Pinpoint the cell where the given text exists, returning its (x, y) midpoint coordinate. 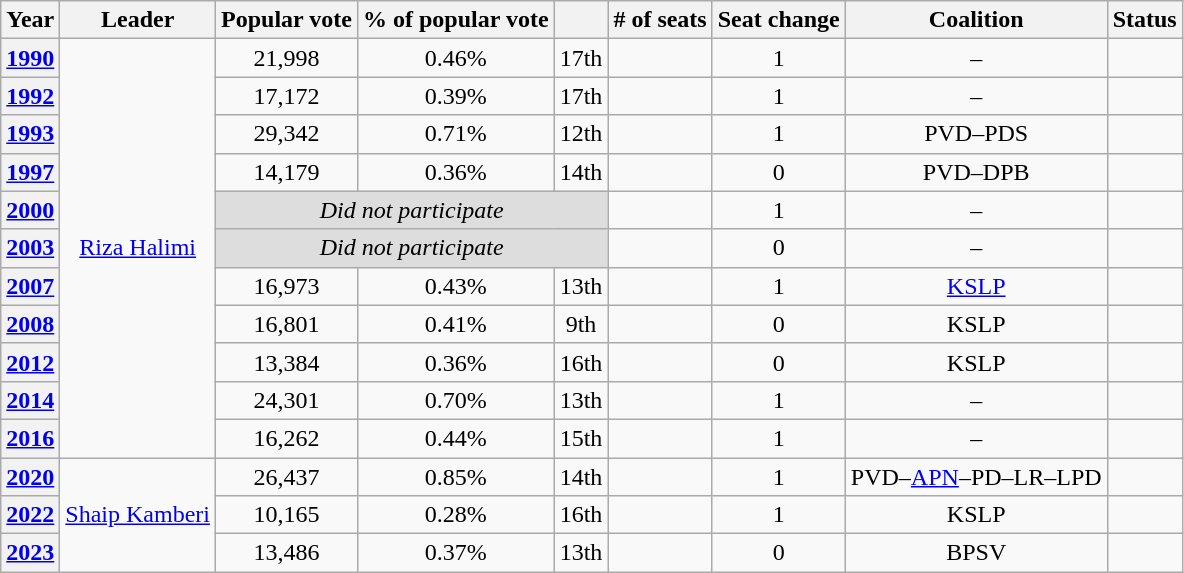
26,437 (287, 477)
15th (581, 438)
16,262 (287, 438)
Seat change (778, 20)
2020 (30, 477)
2003 (30, 248)
29,342 (287, 134)
Shaip Kamberi (138, 515)
2016 (30, 438)
2012 (30, 362)
0.28% (456, 515)
0.85% (456, 477)
1990 (30, 58)
0.70% (456, 400)
0.37% (456, 553)
0.41% (456, 324)
13,384 (287, 362)
PVD–DPB (976, 172)
1993 (30, 134)
# of seats (660, 20)
13,486 (287, 553)
Popular vote (287, 20)
PVD–PDS (976, 134)
0.43% (456, 286)
% of popular vote (456, 20)
Year (30, 20)
Status (1144, 20)
BPSV (976, 553)
2007 (30, 286)
1992 (30, 96)
17,172 (287, 96)
Riza Halimi (138, 248)
PVD–APN–PD–LR–LPD (976, 477)
Coalition (976, 20)
1997 (30, 172)
2000 (30, 210)
14,179 (287, 172)
9th (581, 324)
Leader (138, 20)
16,801 (287, 324)
12th (581, 134)
21,998 (287, 58)
10,165 (287, 515)
2014 (30, 400)
24,301 (287, 400)
2008 (30, 324)
0.71% (456, 134)
2023 (30, 553)
0.46% (456, 58)
0.44% (456, 438)
2022 (30, 515)
16,973 (287, 286)
0.39% (456, 96)
